Detect which cell encompasses the target text, then output its (x, y) center coordinate. 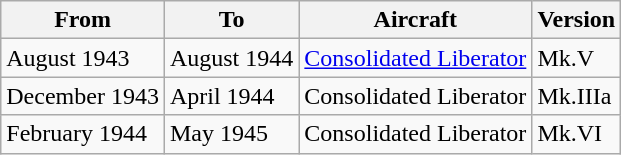
February 1944 (83, 134)
April 1944 (231, 96)
Mk.IIIa (576, 96)
August 1944 (231, 58)
Mk.V (576, 58)
Version (576, 20)
Aircraft (416, 20)
Mk.VI (576, 134)
From (83, 20)
December 1943 (83, 96)
To (231, 20)
August 1943 (83, 58)
May 1945 (231, 134)
